Return (X, Y) of the center of cell containing provided text 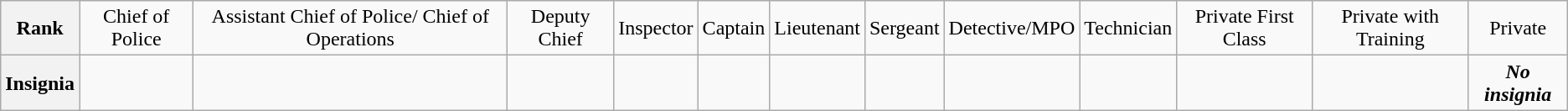
Inspector (656, 29)
Private with Training (1390, 29)
Lieutenant (818, 29)
Captain (734, 29)
Private First Class (1245, 29)
Chief of Police (137, 29)
Assistant Chief of Police/ Chief of Operations (350, 29)
Rank (40, 29)
Detective/MPO (1012, 29)
No insignia (1518, 82)
Technician (1128, 29)
Sergeant (905, 29)
Deputy Chief (561, 29)
Private (1518, 29)
Insignia (40, 82)
